Return (x, y) of the center of cell containing provided text 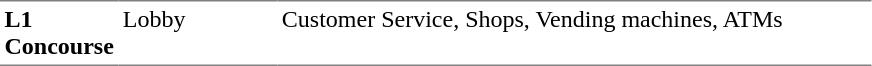
Lobby (198, 33)
L1Concourse (59, 33)
Customer Service, Shops, Vending machines, ATMs (574, 33)
